Find where the given text appears and provide that cell's center as (X, Y) coordinate. 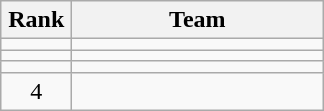
Team (198, 20)
4 (36, 91)
Rank (36, 20)
